Provide the (X, Y) coordinate of the cell's center where the given text is located.  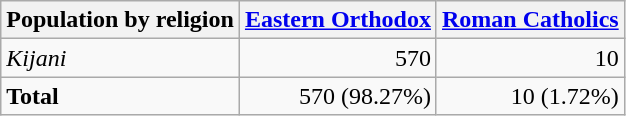
10 (530, 58)
570 (338, 58)
10 (1.72%) (530, 96)
Eastern Orthodox (338, 20)
Population by religion (120, 20)
Kijani (120, 58)
570 (98.27%) (338, 96)
Roman Catholics (530, 20)
Total (120, 96)
